For the text-containing cell, return its midpoint in [x, y] coordinate format. 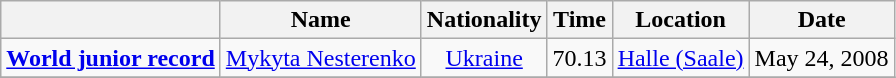
World junior record [111, 58]
Nationality [484, 20]
Ukraine [484, 58]
Location [680, 20]
70.13 [580, 58]
May 24, 2008 [822, 58]
Date [822, 20]
Time [580, 20]
Halle (Saale) [680, 58]
Name [320, 20]
Mykyta Nesterenko [320, 58]
